Locate the cell with the specified text and output its [X, Y] center coordinate. 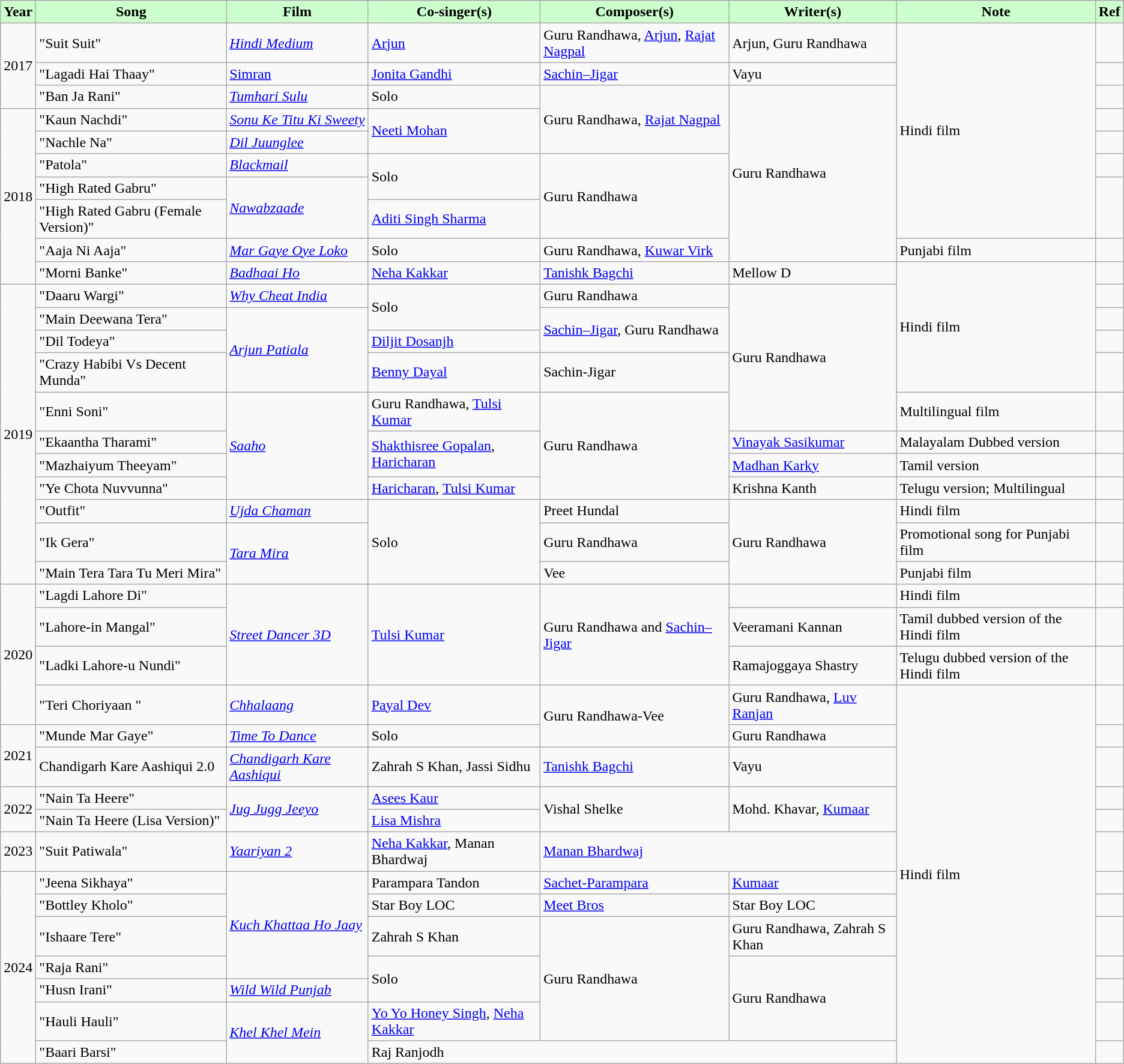
Arjun, Guru Randhawa [813, 43]
Jonita Gandhi [454, 74]
Arjun [454, 43]
"Ekaantha Tharami" [131, 443]
"Nain Ta Heere" [131, 798]
Note [996, 12]
"Suit Suit" [131, 43]
"Ye Chota Nuvvunna" [131, 488]
Tumhari Sulu [297, 97]
2021 [18, 755]
"Main Tera Tara Tu Meri Mira" [131, 573]
Sachin–Jigar [635, 74]
Guru Randhawa, Rajat Nagpal [635, 119]
Raj Ranjodh [632, 1052]
Yo Yo Honey Singh, Neha Kakkar [454, 1021]
Shakthisree Gopalan, Haricharan [454, 454]
Vishal Shelke [635, 809]
Jug Jugg Jeeyo [297, 809]
"Lagdi Lahore Di" [131, 596]
Ramajoggaya Shastry [813, 665]
Preet Hundal [635, 511]
Khel Khel Mein [297, 1033]
Meet Bros [635, 905]
"Outfit" [131, 511]
Telugu version; Multilingual [996, 488]
Ujda Chaman [297, 511]
Year [18, 12]
Mohd. Khavar, Kumaar [813, 809]
Hindi Medium [297, 43]
Chhalaang [297, 705]
"Suit Patiwala" [131, 851]
Mar Gaye Oye Loko [297, 250]
Promotional song for Punjabi film [996, 542]
Diljit Dosanjh [454, 342]
"Daaru Wargi" [131, 295]
"Nain Ta Heere (Lisa Version)" [131, 821]
2024 [18, 967]
"Ik Gera" [131, 542]
"Hauli Hauli" [131, 1021]
"Ban Ja Rani" [131, 97]
"Munde Mar Gaye" [131, 736]
Sachin–Jigar, Guru Randhawa [635, 330]
Neeti Mohan [454, 131]
Multilingual film [996, 412]
Tamil version [996, 465]
"Morni Banke" [131, 273]
Tamil dubbed version of the Hindi film [996, 627]
Guru Randhawa, Arjun, Rajat Nagpal [635, 43]
"Bottley Kholo" [131, 905]
Blackmail [297, 165]
Guru Randhawa, Zahrah S Khan [813, 937]
"Main Deewana Tera" [131, 319]
"Patola" [131, 165]
"Dil Todeya" [131, 342]
Sachin-Jigar [635, 372]
Wild Wild Punjab [297, 990]
Arjun Patiala [297, 349]
Neha Kakkar [454, 273]
"Nachle Na" [131, 142]
Sachet-Parampara [635, 883]
Chandigarh Kare Aashiqui 2.0 [131, 766]
2020 [18, 654]
"Crazy Habibi Vs Decent Munda" [131, 372]
Madhan Karky [813, 465]
"Jeena Sikhaya" [131, 883]
"Kaun Nachdi" [131, 119]
Simran [297, 74]
Nawabzaade [297, 208]
"Lagadi Hai Thaay" [131, 74]
Film [297, 12]
2022 [18, 809]
"Baari Barsi" [131, 1052]
Guru Randhawa-Vee [635, 716]
"Ladki Lahore-u Nundi" [131, 665]
Tara Mira [297, 554]
"High Rated Gabru (Female Version)" [131, 219]
2018 [18, 196]
Payal Dev [454, 705]
Yaariyan 2 [297, 851]
Manan Bhardwaj [718, 851]
Veeramani Kannan [813, 627]
Benny Dayal [454, 372]
Neha Kakkar, Manan Bhardwaj [454, 851]
Telugu dubbed version of the Hindi film [996, 665]
Mellow D [813, 273]
Lisa Mishra [454, 821]
Vee [635, 573]
Zahrah S Khan, Jassi Sidhu [454, 766]
"Lahore-in Mangal" [131, 627]
Kuch Khattaa Ho Jaay [297, 925]
Tulsi Kumar [454, 635]
Zahrah S Khan [454, 937]
Saaho [297, 446]
Badhaai Ho [297, 273]
Why Cheat India [297, 295]
Vinayak Sasikumar [813, 443]
"Raja Rani" [131, 967]
Parampara Tandon [454, 883]
"Aaja Ni Aaja" [131, 250]
Composer(s) [635, 12]
"Enni Soni" [131, 412]
Krishna Kanth [813, 488]
Time To Dance [297, 736]
2019 [18, 434]
Song [131, 12]
Guru Randhawa, Tulsi Kumar [454, 412]
Guru Randhawa, Kuwar Virk [635, 250]
Street Dancer 3D [297, 635]
Ref [1110, 12]
Guru Randhawa, Luv Ranjan [813, 705]
"High Rated Gabru" [131, 188]
"Mazhaiyum Theeyam" [131, 465]
Aditi Singh Sharma [454, 219]
Dil Juunglee [297, 142]
Malayalam Dubbed version [996, 443]
Guru Randhawa and Sachin–Jigar [635, 635]
Sonu Ke Titu Ki Sweety [297, 119]
"Teri Choriyaan " [131, 705]
Kumaar [813, 883]
Haricharan, Tulsi Kumar [454, 488]
2017 [18, 66]
"Ishaare Tere" [131, 937]
Co-singer(s) [454, 12]
Chandigarh Kare Aashiqui [297, 766]
Writer(s) [813, 12]
Asees Kaur [454, 798]
2023 [18, 851]
"Husn Irani" [131, 990]
